Capture the cell that displays the provided text and extract its [X, Y] central coordinate. 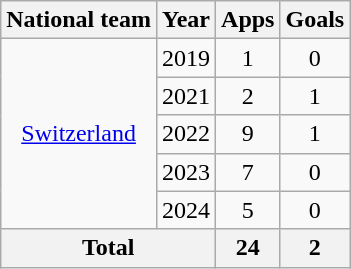
2022 [186, 134]
Year [186, 20]
Total [108, 248]
Goals [315, 20]
5 [248, 210]
Switzerland [79, 134]
National team [79, 20]
2023 [186, 172]
7 [248, 172]
24 [248, 248]
2021 [186, 96]
9 [248, 134]
2019 [186, 58]
2024 [186, 210]
Apps [248, 20]
